For the text-containing cell, return its midpoint in [x, y] coordinate format. 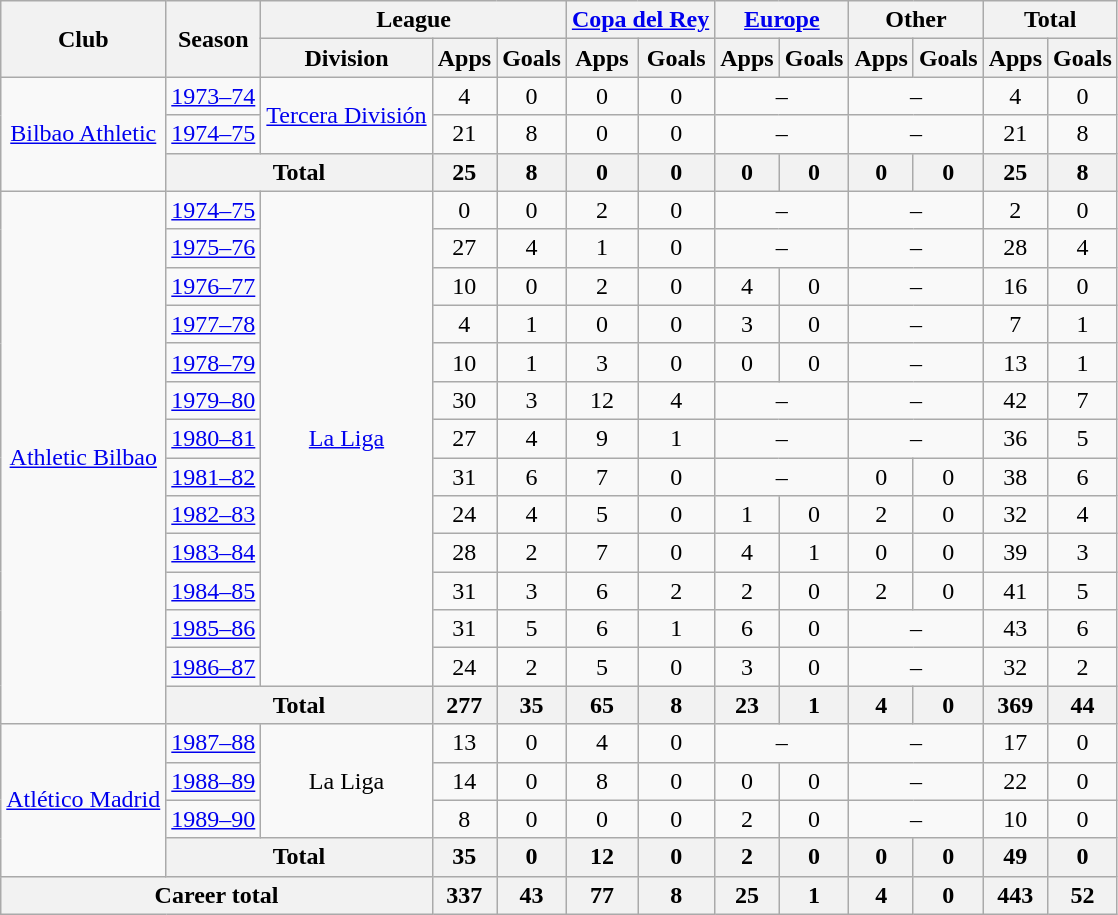
Europe [782, 20]
65 [602, 705]
Career total [216, 895]
1979–80 [214, 400]
Season [214, 39]
369 [1015, 705]
36 [1015, 438]
1978–79 [214, 362]
42 [1015, 400]
Division [346, 58]
1976–77 [214, 286]
1973–74 [214, 96]
1985–86 [214, 629]
Bilbao Athletic [84, 134]
Tercera División [346, 115]
1987–88 [214, 743]
41 [1015, 591]
Atlético Madrid [84, 800]
277 [464, 705]
38 [1015, 477]
1984–85 [214, 591]
17 [1015, 743]
39 [1015, 553]
League [414, 20]
23 [747, 705]
49 [1015, 857]
1981–82 [214, 477]
1975–76 [214, 248]
52 [1083, 895]
44 [1083, 705]
1988–89 [214, 781]
9 [602, 438]
1986–87 [214, 667]
1982–83 [214, 515]
16 [1015, 286]
337 [464, 895]
Copa del Rey [640, 20]
1983–84 [214, 553]
1977–78 [214, 324]
Other [916, 20]
14 [464, 781]
Athletic Bilbao [84, 458]
Club [84, 39]
1989–90 [214, 819]
77 [602, 895]
22 [1015, 781]
30 [464, 400]
1980–81 [214, 438]
443 [1015, 895]
